Find where the given text appears and provide that cell's center as [X, Y] coordinate. 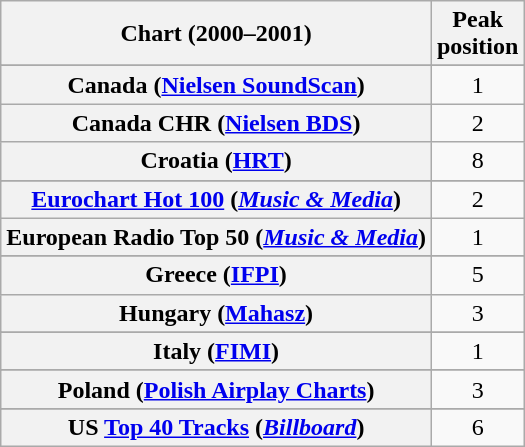
Croatia (HRT) [216, 161]
Canada CHR (Nielsen BDS) [216, 123]
Greece (IFPI) [216, 275]
Poland (Polish Airplay Charts) [216, 389]
Chart (2000–2001) [216, 34]
Hungary (Mahasz) [216, 313]
5 [477, 275]
8 [477, 161]
Eurochart Hot 100 (Music & Media) [216, 199]
Italy (FIMI) [216, 351]
European Radio Top 50 (Music & Media) [216, 237]
US Top 40 Tracks (Billboard) [216, 427]
6 [477, 427]
Canada (Nielsen SoundScan) [216, 85]
Peakposition [477, 34]
